Pinpoint the cell where the given text exists, returning its (X, Y) midpoint coordinate. 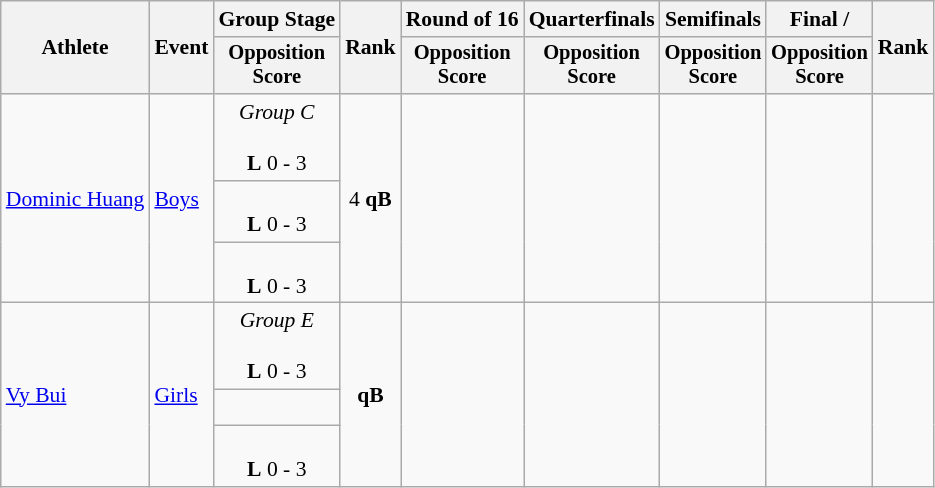
Semifinals (714, 19)
Boys (181, 198)
Girls (181, 394)
Quarterfinals (592, 19)
Dominic Huang (76, 198)
Group Stage (276, 19)
Final / (820, 19)
Group EL 0 - 3 (276, 346)
Round of 16 (462, 19)
Vy Bui (76, 394)
Event (181, 48)
qB (370, 394)
Athlete (76, 48)
Group CL 0 - 3 (276, 138)
4 qB (370, 198)
